Return (X, Y) of the center of cell containing provided text 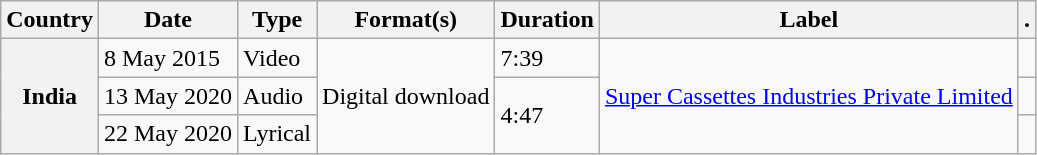
8 May 2015 (168, 58)
India (50, 96)
. (1026, 20)
4:47 (547, 115)
Audio (278, 96)
13 May 2020 (168, 96)
Duration (547, 20)
22 May 2020 (168, 134)
Super Cassettes Industries Private Limited (808, 96)
Format(s) (406, 20)
Type (278, 20)
Label (808, 20)
Country (50, 20)
7:39 (547, 58)
Video (278, 58)
Lyrical (278, 134)
Date (168, 20)
Digital download (406, 96)
